Provide the (x, y) coordinate of the cell's center where the given text is located.  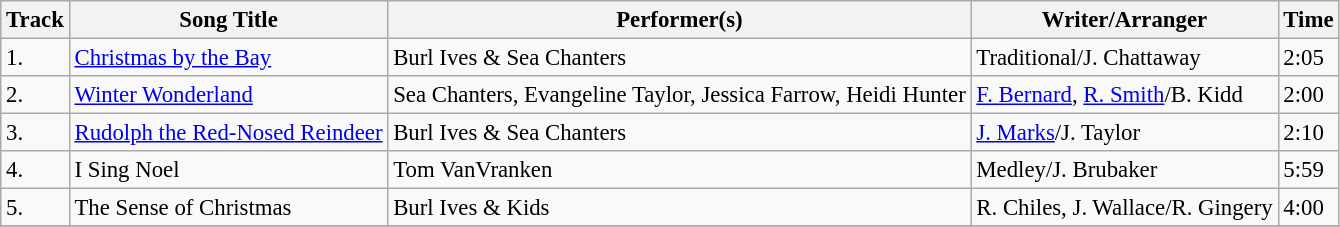
Tom VanVranken (680, 170)
1. (35, 58)
J. Marks/J. Taylor (1124, 133)
Winter Wonderland (228, 95)
4:00 (1308, 208)
F. Bernard, R. Smith/B. Kidd (1124, 95)
Performer(s) (680, 20)
5. (35, 208)
5:59 (1308, 170)
Rudolph the Red-Nosed Reindeer (228, 133)
2:05 (1308, 58)
Time (1308, 20)
Traditional/J. Chattaway (1124, 58)
3. (35, 133)
I Sing Noel (228, 170)
Writer/Arranger (1124, 20)
R. Chiles, J. Wallace/R. Gingery (1124, 208)
Burl Ives & Kids (680, 208)
4. (35, 170)
Track (35, 20)
2:10 (1308, 133)
Medley/J. Brubaker (1124, 170)
Christmas by the Bay (228, 58)
The Sense of Christmas (228, 208)
2:00 (1308, 95)
Song Title (228, 20)
2. (35, 95)
Sea Chanters, Evangeline Taylor, Jessica Farrow, Heidi Hunter (680, 95)
